From the cell containing the given text, extract its center point as (x, y) coordinate. 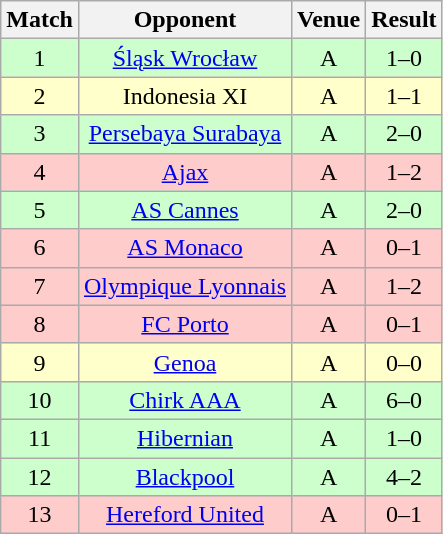
Opponent (184, 20)
11 (40, 438)
1–1 (404, 96)
1 (40, 58)
Indonesia XI (184, 96)
Match (40, 20)
8 (40, 324)
3 (40, 134)
Chirk AAA (184, 400)
5 (40, 210)
Hereford United (184, 515)
4–2 (404, 477)
AS Monaco (184, 248)
Ajax (184, 172)
Blackpool (184, 477)
7 (40, 286)
4 (40, 172)
Hibernian (184, 438)
2 (40, 96)
Śląsk Wrocław (184, 58)
12 (40, 477)
9 (40, 362)
FC Porto (184, 324)
13 (40, 515)
Genoa (184, 362)
Venue (329, 20)
6–0 (404, 400)
Result (404, 20)
6 (40, 248)
10 (40, 400)
0–0 (404, 362)
AS Cannes (184, 210)
Persebaya Surabaya (184, 134)
Olympique Lyonnais (184, 286)
